Return the (x, y) coordinate for the center point of the cell that contains the specified text.  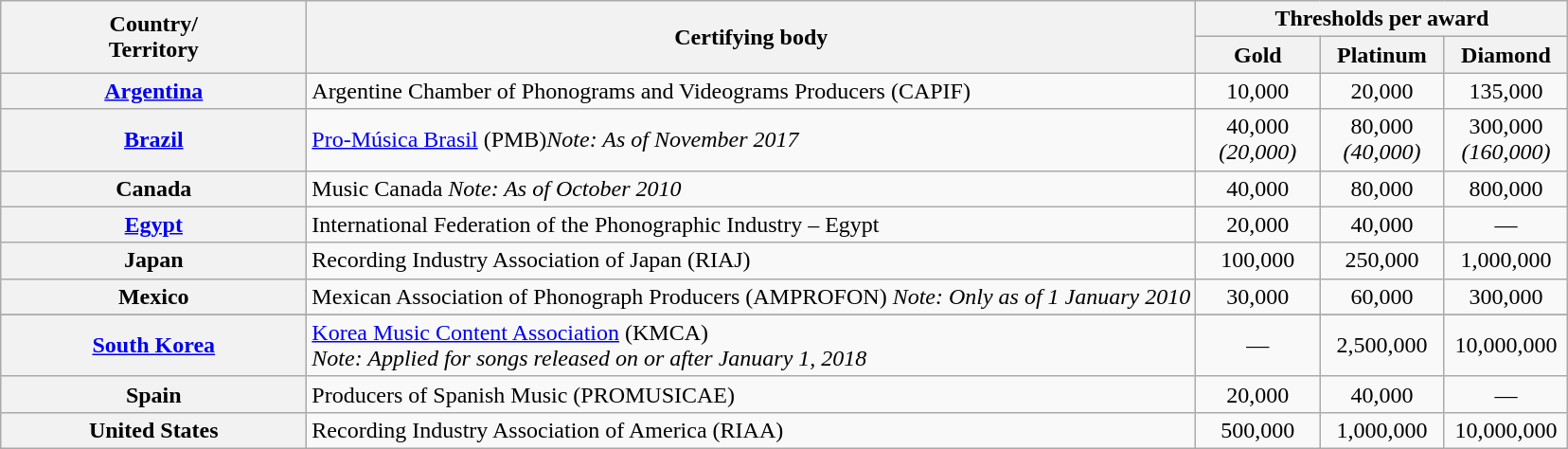
Argentina (153, 91)
Recording Industry Association of Japan (RIAJ) (752, 260)
South Korea (153, 345)
International Federation of the Phonographic Industry – Egypt (752, 224)
Country/Territory (153, 37)
Brazil (153, 140)
Certifying body (752, 37)
250,000 (1382, 260)
United States (153, 430)
Platinum (1382, 55)
30,000 (1257, 296)
10,000 (1257, 91)
300,000 (1506, 296)
2,500,000 (1382, 345)
Egypt (153, 224)
Argentine Chamber of Phonograms and Videograms Producers (CAPIF) (752, 91)
100,000 (1257, 260)
500,000 (1257, 430)
Recording Industry Association of America (RIAA) (752, 430)
Pro-Música Brasil (PMB)Note: As of November 2017 (752, 140)
135,000 (1506, 91)
Mexico (153, 296)
Korea Music Content Association (KMCA)Note: Applied for songs released on or after January 1, 2018 (752, 345)
Spain (153, 394)
40,000(20,000) (1257, 140)
Diamond (1506, 55)
Producers of Spanish Music (PROMUSICAE) (752, 394)
60,000 (1382, 296)
800,000 (1506, 189)
Japan (153, 260)
80,000 (1382, 189)
Music Canada Note: As of October 2010 (752, 189)
80,000(40,000) (1382, 140)
300,000(160,000) (1506, 140)
Gold (1257, 55)
Thresholds per award (1382, 19)
Mexican Association of Phonograph Producers (AMPROFON) Note: Only as of 1 January 2010 (752, 296)
Canada (153, 189)
